Return [x, y] of the center of cell containing provided text 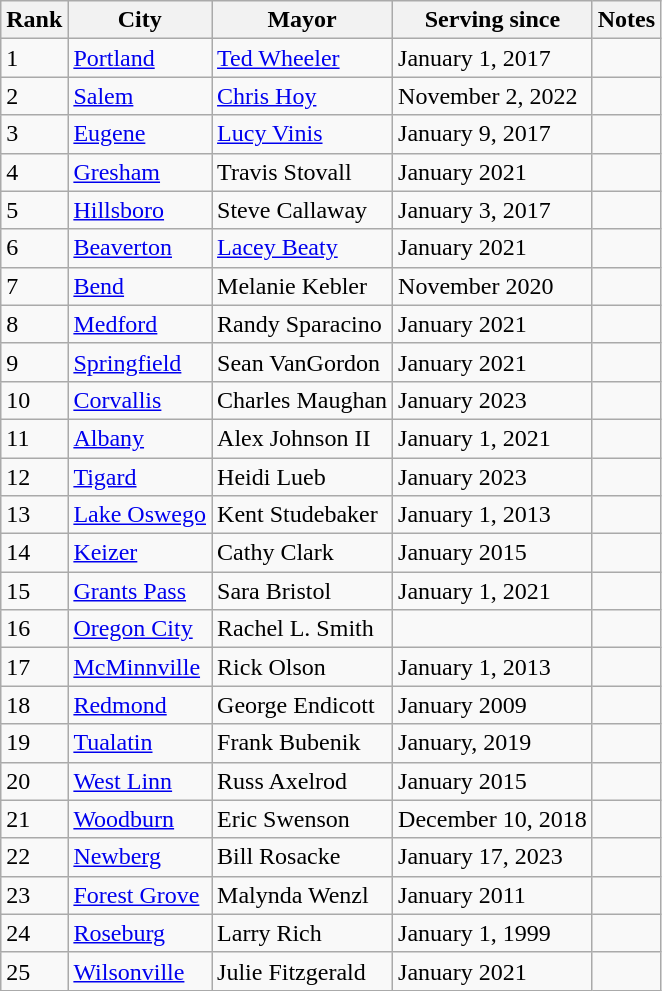
Wilsonville [140, 971]
Grants Pass [140, 591]
Bill Rosacke [302, 857]
Charles Maughan [302, 400]
16 [34, 629]
January 2009 [493, 705]
Corvallis [140, 400]
19 [34, 743]
January 2011 [493, 895]
Larry Rich [302, 933]
Tigard [140, 477]
8 [34, 324]
Oregon City [140, 629]
Rick Olson [302, 667]
22 [34, 857]
Cathy Clark [302, 553]
December 10, 2018 [493, 819]
Travis Stovall [302, 172]
Salem [140, 96]
Eugene [140, 134]
Albany [140, 438]
Springfield [140, 362]
West Linn [140, 781]
Kent Studebaker [302, 515]
Alex Johnson II [302, 438]
Woodburn [140, 819]
1 [34, 58]
Rachel L. Smith [302, 629]
9 [34, 362]
Forest Grove [140, 895]
Julie Fitzgerald [302, 971]
Malynda Wenzl [302, 895]
Rank [34, 20]
7 [34, 286]
Gresham [140, 172]
23 [34, 895]
Sara Bristol [302, 591]
Keizer [140, 553]
Melanie Kebler [302, 286]
January 1, 2017 [493, 58]
21 [34, 819]
14 [34, 553]
Randy Sparacino [302, 324]
24 [34, 933]
5 [34, 210]
City [140, 20]
Beaverton [140, 248]
Chris Hoy [302, 96]
Lacey Beaty [302, 248]
12 [34, 477]
18 [34, 705]
2 [34, 96]
17 [34, 667]
January 17, 2023 [493, 857]
Bend [140, 286]
Serving since [493, 20]
Lake Oswego [140, 515]
November 2, 2022 [493, 96]
Mayor [302, 20]
Eric Swenson [302, 819]
Portland [140, 58]
10 [34, 400]
6 [34, 248]
Newberg [140, 857]
Roseburg [140, 933]
George Endicott [302, 705]
Medford [140, 324]
Frank Bubenik [302, 743]
November 2020 [493, 286]
Ted Wheeler [302, 58]
20 [34, 781]
January, 2019 [493, 743]
11 [34, 438]
13 [34, 515]
3 [34, 134]
Steve Callaway [302, 210]
Redmond [140, 705]
Lucy Vinis [302, 134]
Tualatin [140, 743]
January 1, 1999 [493, 933]
Sean VanGordon [302, 362]
Heidi Lueb [302, 477]
January 9, 2017 [493, 134]
Hillsboro [140, 210]
Notes [626, 20]
4 [34, 172]
McMinnville [140, 667]
Russ Axelrod [302, 781]
25 [34, 971]
January 3, 2017 [493, 210]
15 [34, 591]
